Return the [X, Y] coordinate for the center point of the cell that contains the specified text.  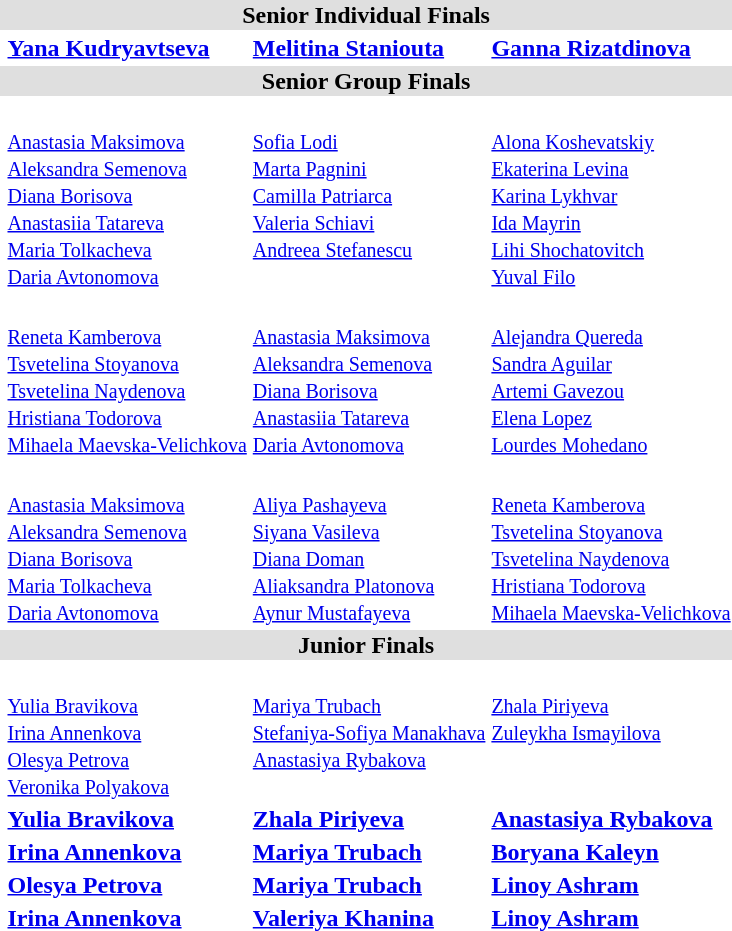
Senior Group Finals [366, 81]
Junior Finals [366, 645]
Irina Annenkova [127, 852]
Aliya PashayevaSiyana VasilevaDiana DomanAliaksandra PlatonovaAynur Mustafayeva [369, 544]
Alejandra QueredaSandra AguilarArtemi GavezouElena LopezLourdes Mohedano [611, 376]
Zhala Piriyeva [369, 819]
Olesya Petrova [127, 885]
Boryana Kaleyn [611, 852]
Yana Kudryavtseva [127, 48]
Anastasia MaksimovaAleksandra SemenovaDiana BorisovaMaria TolkachevaDaria Avtonomova [127, 544]
Anastasiya Rybakova [611, 819]
Linoy Ashram [611, 885]
Zhala PiriyevaZuleykha Ismayilova [611, 732]
Ganna Rizatdinova [611, 48]
Anastasia MaksimovaAleksandra SemenovaDiana BorisovaAnastasiia TatarevaDaria Avtonomova [369, 376]
Anastasia MaksimovaAleksandra SemenovaDiana BorisovaAnastasiia TatarevaMaria TolkachevaDaria Avtonomova [127, 195]
Senior Individual Finals [366, 15]
Mariya TrubachStefaniya-Sofiya ManakhavaAnastasiya Rybakova [369, 732]
Sofia LodiMarta PagniniCamilla PatriarcaValeria SchiaviAndreea Stefanescu [369, 195]
Yulia BravikovaIrina AnnenkovaOlesya PetrovaVeronika Polyakova [127, 732]
Melitina Staniouta [369, 48]
Alona KoshevatskiyEkaterina LevinaKarina LykhvarIda MayrinLihi ShochatovitchYuval Filo [611, 195]
Yulia Bravikova [127, 819]
